For the text-containing cell, return its midpoint in [x, y] coordinate format. 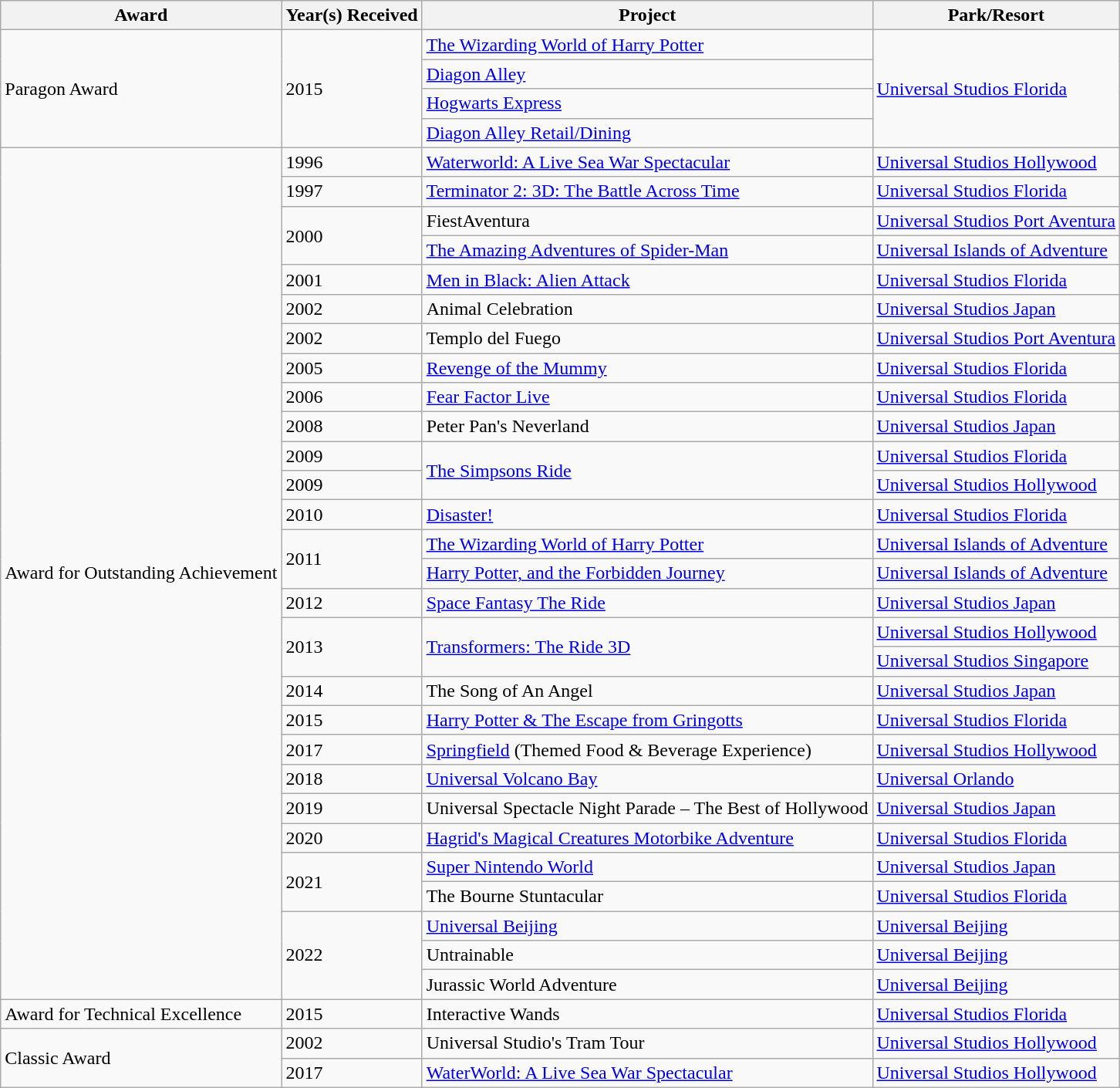
FiestAventura [647, 221]
The Simpsons Ride [647, 471]
Universal Studios Singapore [997, 661]
Award for Outstanding Achievement [141, 573]
2022 [352, 955]
Universal Spectacle Night Parade – The Best of Hollywood [647, 808]
Revenge of the Mummy [647, 368]
Year(s) Received [352, 15]
Disaster! [647, 515]
Diagon Alley [647, 74]
Interactive Wands [647, 1014]
Fear Factor Live [647, 397]
2021 [352, 882]
Transformers: The Ride 3D [647, 647]
Diagon Alley Retail/Dining [647, 133]
2001 [352, 279]
2008 [352, 427]
Hogwarts Express [647, 103]
WaterWorld: A Live Sea War Spectacular [647, 1073]
1997 [352, 191]
Waterworld: A Live Sea War Spectacular [647, 162]
2013 [352, 647]
2019 [352, 808]
2006 [352, 397]
1996 [352, 162]
Park/Resort [997, 15]
The Bourne Stuntacular [647, 897]
The Song of An Angel [647, 691]
Harry Potter, and the Forbidden Journey [647, 573]
2000 [352, 235]
Universal Studio's Tram Tour [647, 1043]
2014 [352, 691]
Animal Celebration [647, 309]
Super Nintendo World [647, 867]
2011 [352, 559]
Universal Orlando [997, 779]
2012 [352, 603]
2010 [352, 515]
Terminator 2: 3D: The Battle Across Time [647, 191]
Harry Potter & The Escape from Gringotts [647, 720]
2020 [352, 837]
Springfield (Themed Food & Beverage Experience) [647, 749]
Templo del Fuego [647, 338]
Hagrid's Magical Creatures Motorbike Adventure [647, 837]
Universal Volcano Bay [647, 779]
Men in Black: Alien Attack [647, 279]
Paragon Award [141, 89]
The Amazing Adventures of Spider-Man [647, 250]
Peter Pan's Neverland [647, 427]
Award for Technical Excellence [141, 1014]
Jurassic World Adventure [647, 985]
Space Fantasy The Ride [647, 603]
Award [141, 15]
Project [647, 15]
Untrainable [647, 955]
2018 [352, 779]
Classic Award [141, 1058]
2005 [352, 368]
